Determine the [X, Y] coordinate at the center of the cell enclosing the given text.  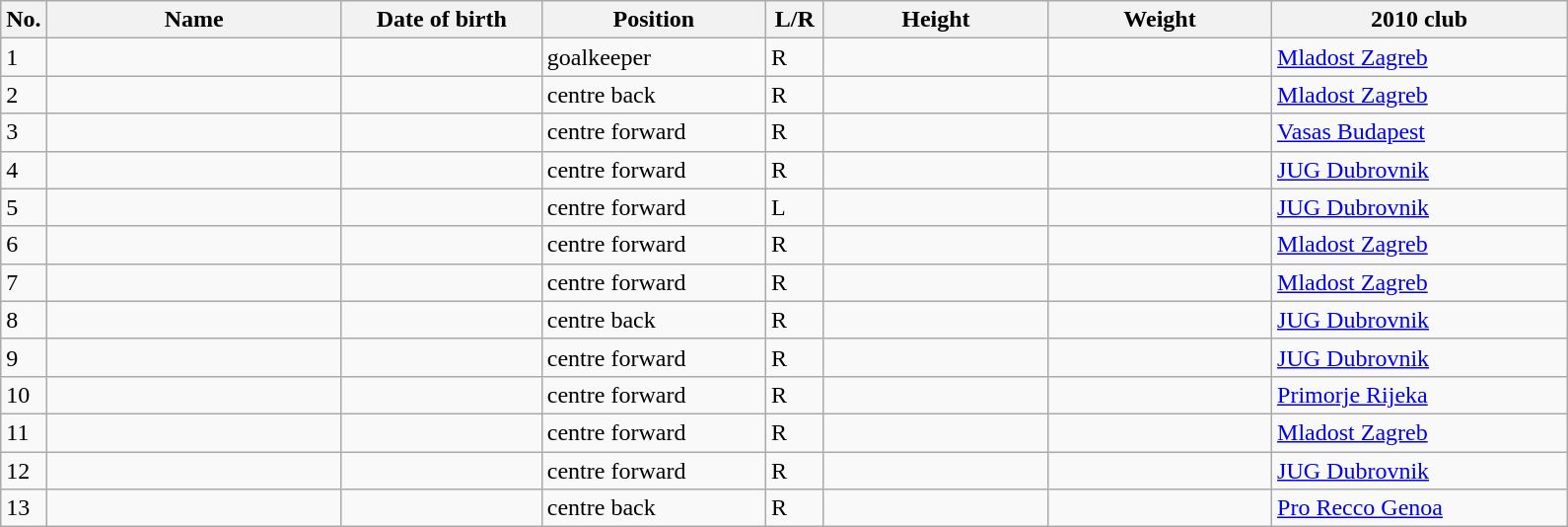
9 [24, 357]
5 [24, 207]
1 [24, 57]
13 [24, 508]
2 [24, 95]
Date of birth [442, 20]
6 [24, 245]
8 [24, 320]
Pro Recco Genoa [1420, 508]
Position [653, 20]
Weight [1160, 20]
7 [24, 282]
L [795, 207]
4 [24, 170]
No. [24, 20]
Name [193, 20]
12 [24, 471]
Height [935, 20]
11 [24, 432]
goalkeeper [653, 57]
Primorje Rijeka [1420, 395]
2010 club [1420, 20]
L/R [795, 20]
10 [24, 395]
Vasas Budapest [1420, 132]
3 [24, 132]
